From the cell containing the given text, extract its center point as [x, y] coordinate. 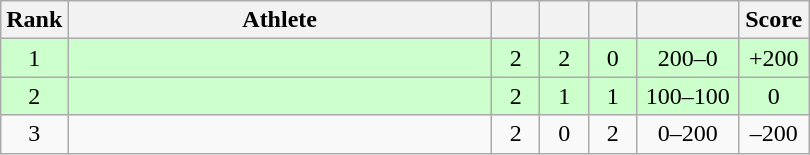
–200 [774, 134]
3 [34, 134]
Score [774, 20]
Rank [34, 20]
Athlete [280, 20]
200–0 [688, 58]
0–200 [688, 134]
+200 [774, 58]
100–100 [688, 96]
